Determine the (x, y) coordinate at the center of the cell enclosing the given text.  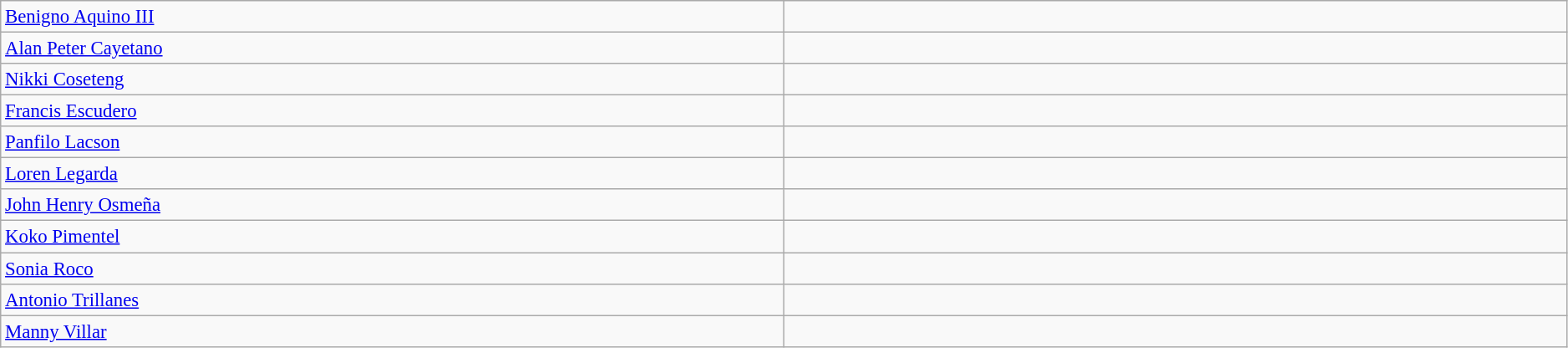
Nikki Coseteng (393, 79)
Manny Villar (393, 331)
Antonio Trillanes (393, 299)
Sonia Roco (393, 269)
Panfilo Lacson (393, 142)
Francis Escudero (393, 111)
Koko Pimentel (393, 237)
John Henry Osmeña (393, 205)
Loren Legarda (393, 174)
Alan Peter Cayetano (393, 49)
Benigno Aquino III (393, 17)
